Find where the given text appears and provide that cell's center as [X, Y] coordinate. 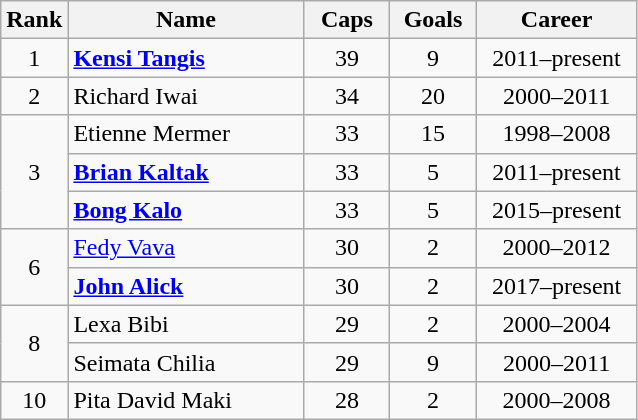
28 [347, 400]
1998–2008 [556, 134]
6 [34, 267]
Lexa Bibi [186, 324]
15 [433, 134]
Name [186, 20]
3 [34, 172]
2000–2004 [556, 324]
Kensi Tangis [186, 58]
10 [34, 400]
Rank [34, 20]
Brian Kaltak [186, 172]
Caps [347, 20]
2017–present [556, 286]
Fedy Vava [186, 248]
Richard Iwai [186, 96]
Seimata Chilia [186, 362]
8 [34, 343]
1 [34, 58]
Career [556, 20]
2000–2008 [556, 400]
John Alick [186, 286]
39 [347, 58]
Etienne Mermer [186, 134]
2000–2012 [556, 248]
Bong Kalo [186, 210]
2015–present [556, 210]
Pita David Maki [186, 400]
Goals [433, 20]
34 [347, 96]
20 [433, 96]
